Output the (X, Y) coordinate of the center of the cell containing the given text.  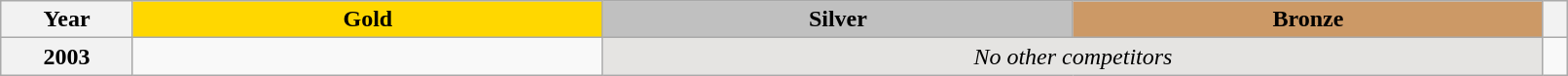
Gold (368, 19)
Silver (837, 19)
Year (67, 19)
No other competitors (1073, 57)
Bronze (1308, 19)
2003 (67, 57)
